Provide the [X, Y] coordinate of the cell's center where the given text is located.  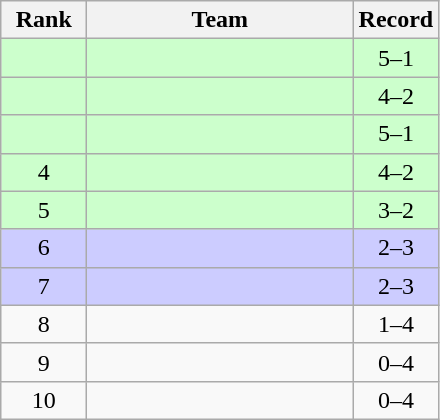
3–2 [396, 210]
10 [44, 400]
7 [44, 286]
5 [44, 210]
1–4 [396, 324]
9 [44, 362]
6 [44, 248]
Record [396, 20]
4 [44, 172]
Rank [44, 20]
8 [44, 324]
Team [220, 20]
